Capture the cell that displays the provided text and extract its [x, y] central coordinate. 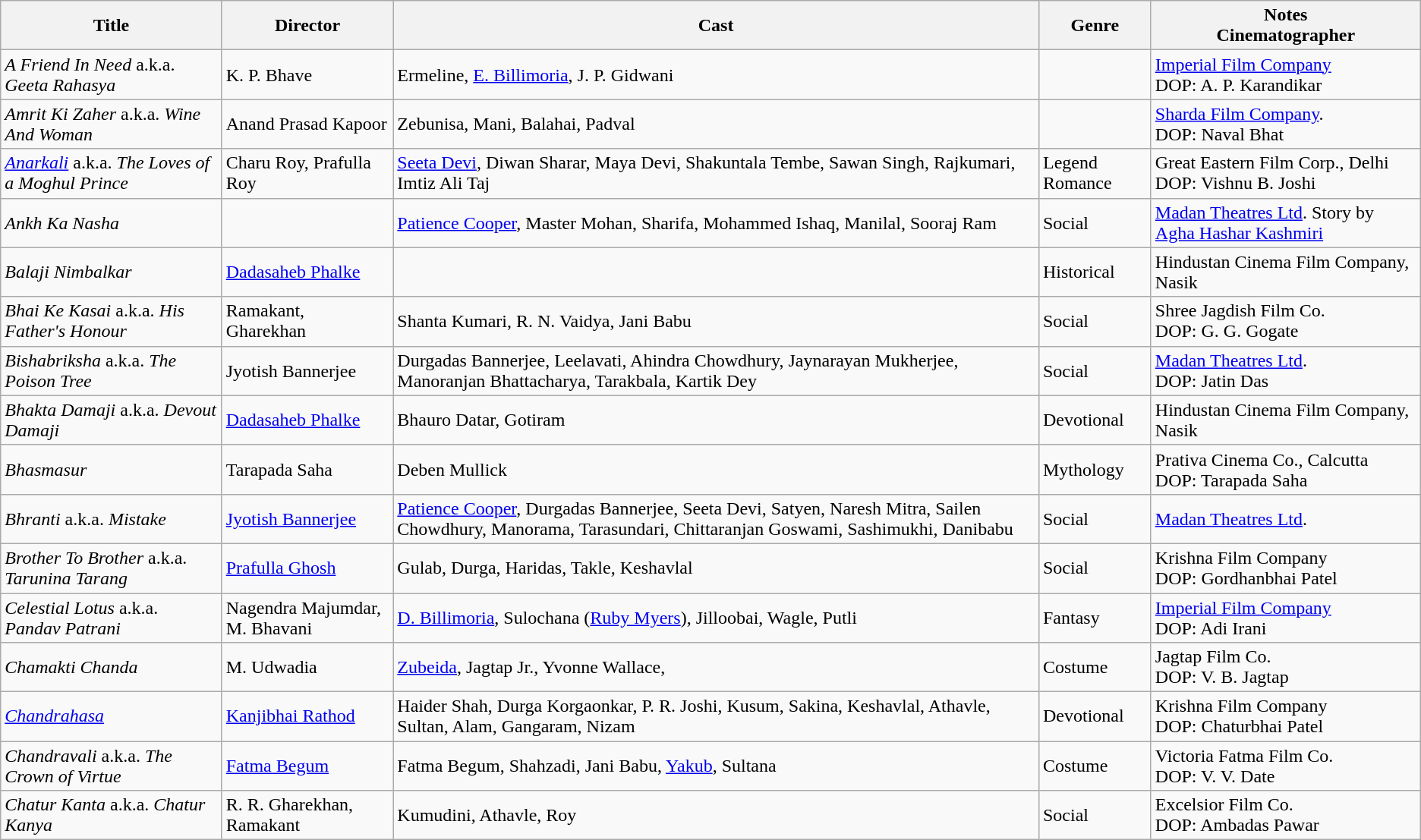
Chandravali a.k.a. The Crown of Virtue [111, 766]
Kanjibhai Rathod [307, 716]
Charu Roy, Prafulla Roy [307, 173]
Nagendra Majumdar, M. Bhavani [307, 618]
R. R. Gharekhan, Ramakant [307, 815]
D. Billimoria, Sulochana (Ruby Myers), Jilloobai, Wagle, Putli [717, 618]
Krishna Film CompanyDOP: Gordhanbhai Patel [1286, 568]
Shanta Kumari, R. N. Vaidya, Jani Babu [717, 322]
Cast [717, 26]
Imperial Film CompanyDOP: Adi Irani [1286, 618]
Madan Theatres Ltd. [1286, 519]
Chandrahasa [111, 716]
Deben Mullick [717, 469]
Sharda Film Company. DOP: Naval Bhat [1286, 124]
Celestial Lotus a.k.a. Pandav Patrani [111, 618]
Fatma Begum [307, 766]
Balaji Nimbalkar [111, 272]
Bhakta Damaji a.k.a. Devout Damaji [111, 420]
Fantasy [1095, 618]
Great Eastern Film Corp., DelhiDOP: Vishnu B. Joshi [1286, 173]
Chamakti Chanda [111, 668]
Ankh Ka Nasha [111, 223]
Ramakant, Gharekhan [307, 322]
Patience Cooper, Master Mohan, Sharifa, Mohammed Ishaq, Manilal, Sooraj Ram [717, 223]
Madan Theatres Ltd. Story by Agha Hashar Kashmiri [1286, 223]
Title [111, 26]
Director [307, 26]
Prafulla Ghosh [307, 568]
Seeta Devi, Diwan Sharar, Maya Devi, Shakuntala Tembe, Sawan Singh, Rajkumari, Imtiz Ali Taj [717, 173]
Victoria Fatma Film Co. DOP: V. V. Date [1286, 766]
Anand Prasad Kapoor [307, 124]
Bhasmasur [111, 469]
Zebunisa, Mani, Balahai, Padval [717, 124]
Historical [1095, 272]
Bishabriksha a.k.a. The Poison Tree [111, 370]
K. P. Bhave [307, 74]
Fatma Begum, Shahzadi, Jani Babu, Yakub, Sultana [717, 766]
M. Udwadia [307, 668]
Mythology [1095, 469]
Bhai Ke Kasai a.k.a. His Father's Honour [111, 322]
Anarkali a.k.a. The Loves of a Moghul Prince [111, 173]
A Friend In Need a.k.a. Geeta Rahasya [111, 74]
Haider Shah, Durga Korgaonkar, P. R. Joshi, Kusum, Sakina, Keshavlal, Athavle, Sultan, Alam, Gangaram, Nizam [717, 716]
Amrit Ki Zaher a.k.a. Wine And Woman [111, 124]
Brother To Brother a.k.a. Tarunina Tarang [111, 568]
Jagtap Film Co. DOP: V. B. Jagtap [1286, 668]
Prativa Cinema Co., CalcuttaDOP: Tarapada Saha [1286, 469]
Tarapada Saha [307, 469]
Madan Theatres Ltd.DOP: Jatin Das [1286, 370]
Excelsior Film Co. DOP: Ambadas Pawar [1286, 815]
Genre [1095, 26]
Gulab, Durga, Haridas, Takle, Keshavlal [717, 568]
Bhranti a.k.a. Mistake [111, 519]
Bhauro Datar, Gotiram [717, 420]
Kumudini, Athavle, Roy [717, 815]
Durgadas Bannerjee, Leelavati, Ahindra Chowdhury, Jaynarayan Mukherjee, Manoranjan Bhattacharya, Tarakbala, Kartik Dey [717, 370]
Zubeida, Jagtap Jr., Yvonne Wallace, [717, 668]
Shree Jagdish Film Co.DOP: G. G. Gogate [1286, 322]
NotesCinematographer [1286, 26]
Legend Romance [1095, 173]
Ermeline, E. Billimoria, J. P. Gidwani [717, 74]
Imperial Film CompanyDOP: A. P. Karandikar [1286, 74]
Chatur Kanta a.k.a. Chatur Kanya [111, 815]
Krishna Film CompanyDOP: Chaturbhai Patel [1286, 716]
